Return the (X, Y) coordinate for the center point of the cell that contains the specified text.  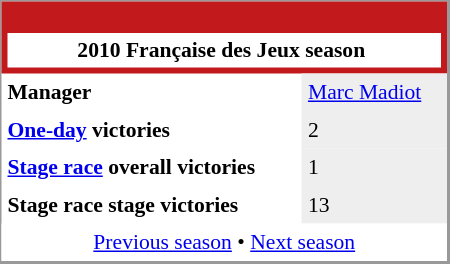
13 (374, 205)
One-day victories (152, 130)
1 (374, 167)
Stage race overall victories (152, 167)
Marc Madiot (374, 93)
2 (374, 130)
Stage race stage victories (152, 205)
Previous season • Next season (225, 243)
Manager (152, 93)
